Identify which cell holds the provided text, then report its [X, Y] central coordinate. 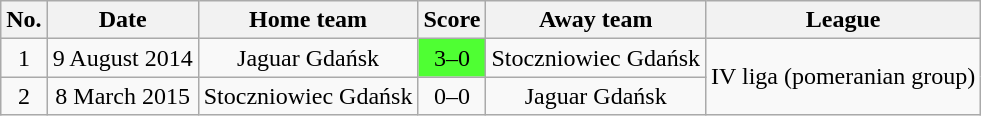
9 August 2014 [122, 58]
Date [122, 20]
Home team [308, 20]
2 [24, 96]
League [844, 20]
1 [24, 58]
Score [452, 20]
No. [24, 20]
3–0 [452, 58]
8 March 2015 [122, 96]
IV liga (pomeranian group) [844, 77]
Away team [596, 20]
0–0 [452, 96]
